Find where the given text appears and provide that cell's center as [x, y] coordinate. 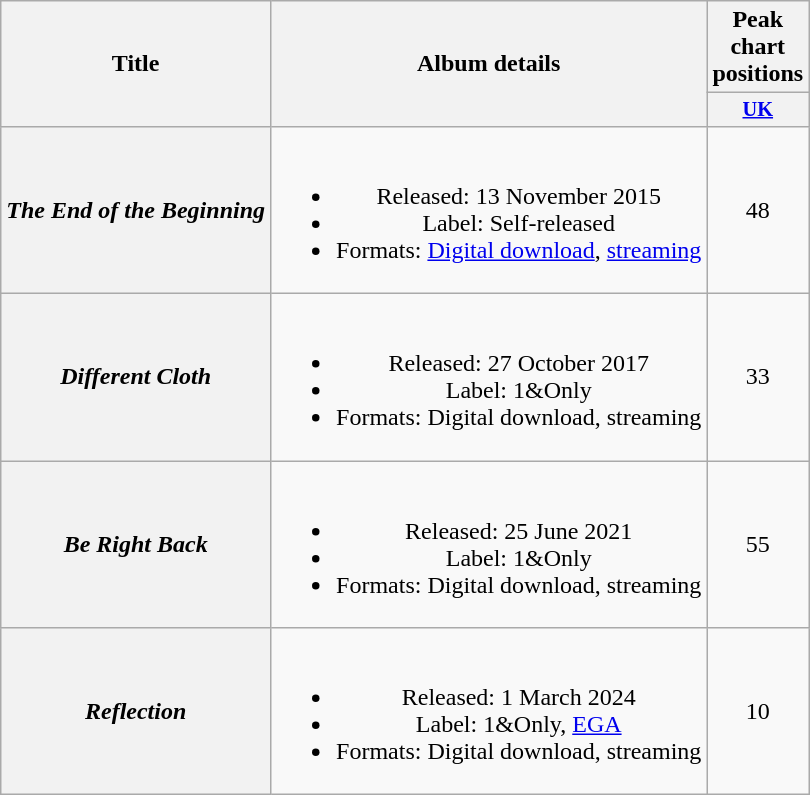
10 [758, 712]
Released: 27 October 2017Label: 1&OnlyFormats: Digital download, streaming [489, 378]
UK [758, 110]
Title [136, 64]
Released: 25 June 2021Label: 1&OnlyFormats: Digital download, streaming [489, 544]
Album details [489, 64]
Different Cloth [136, 378]
The End of the Beginning [136, 210]
Reflection [136, 712]
Be Right Back [136, 544]
33 [758, 378]
55 [758, 544]
Peak chart positions [758, 47]
Released: 13 November 2015Label: Self-releasedFormats: Digital download, streaming [489, 210]
48 [758, 210]
Released: 1 March 2024Label: 1&Only, EGAFormats: Digital download, streaming [489, 712]
